Identify which cell holds the provided text, then report its [x, y] central coordinate. 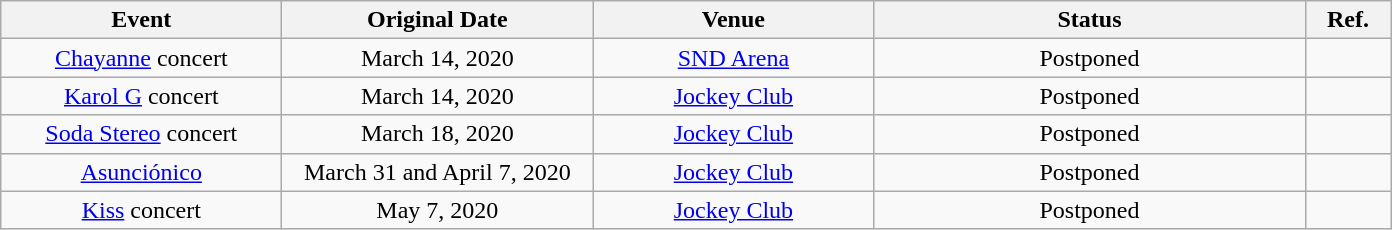
Status [1090, 20]
Original Date [438, 20]
Event [142, 20]
Soda Stereo concert [142, 134]
March 18, 2020 [438, 134]
SND Arena [734, 58]
Karol G concert [142, 96]
May 7, 2020 [438, 210]
Kiss concert [142, 210]
Chayanne concert [142, 58]
Asunciónico [142, 172]
March 31 and April 7, 2020 [438, 172]
Venue [734, 20]
Ref. [1348, 20]
